Return the [X, Y] coordinate for the center point of the cell that contains the specified text.  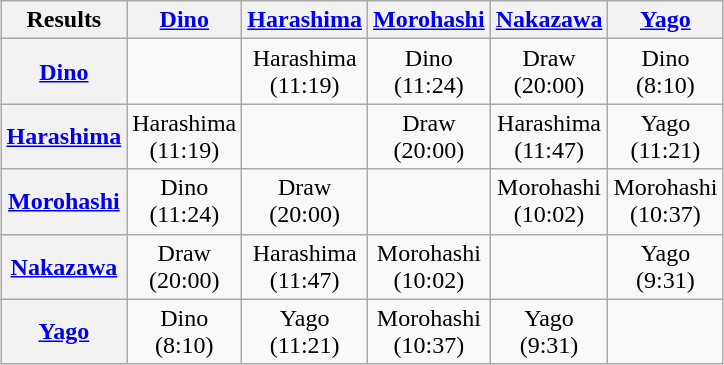
Results [64, 20]
